For the text-containing cell, return its midpoint in (x, y) coordinate format. 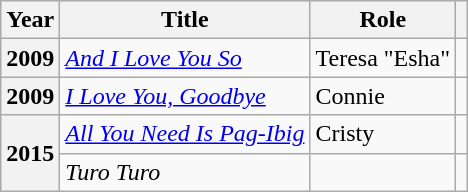
Connie (383, 96)
Title (185, 20)
Role (383, 20)
Turo Turo (185, 172)
And I Love You So (185, 58)
I Love You, Goodbye (185, 96)
Cristy (383, 134)
Teresa "Esha" (383, 58)
All You Need Is Pag-Ibig (185, 134)
2015 (30, 153)
Year (30, 20)
